Detect which cell encompasses the target text, then output its (x, y) center coordinate. 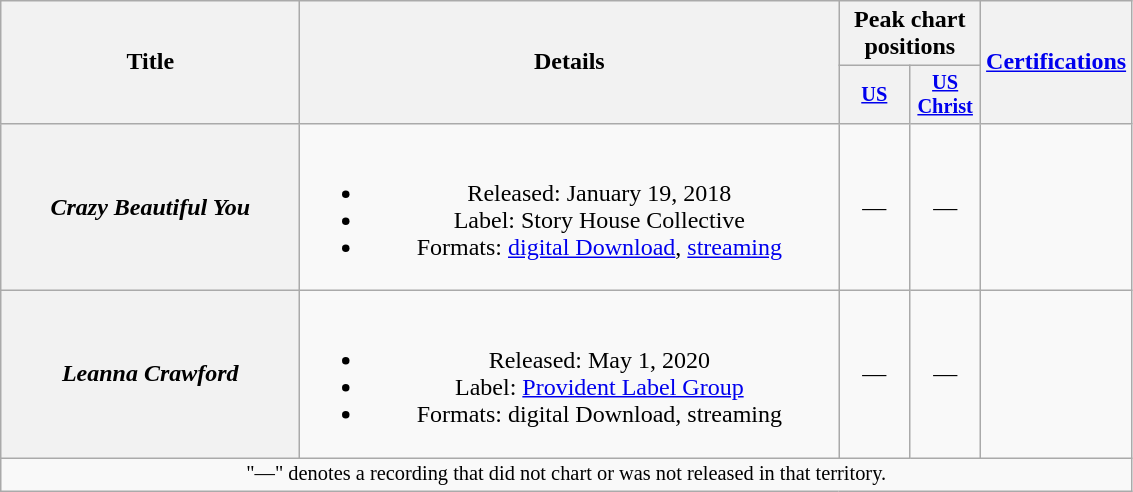
USChrist (946, 95)
Crazy Beautiful You (150, 206)
US (874, 95)
Leanna Crawford (150, 374)
Peak chart positions (910, 34)
Certifications (1056, 62)
Title (150, 62)
Details (570, 62)
"—" denotes a recording that did not chart or was not released in that territory. (566, 475)
Released: January 19, 2018Label: Story House CollectiveFormats: digital Download, streaming (570, 206)
Released: May 1, 2020Label: Provident Label GroupFormats: digital Download, streaming (570, 374)
